Capture the cell that displays the provided text and extract its [x, y] central coordinate. 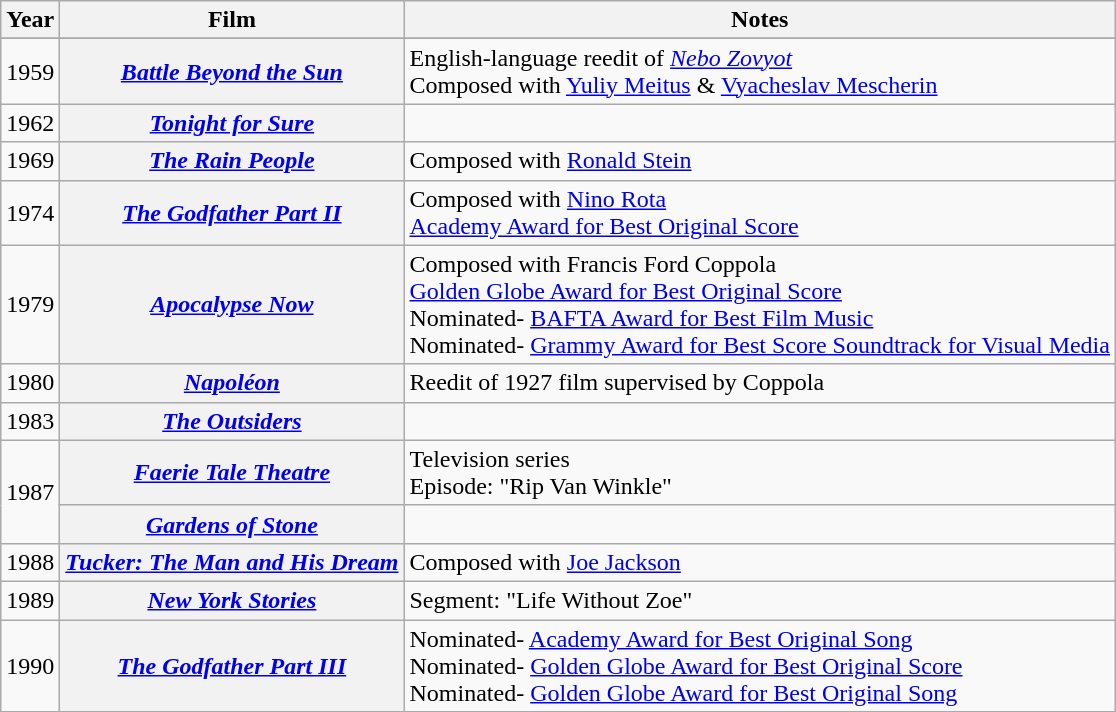
Tucker: The Man and His Dream [232, 562]
The Outsiders [232, 421]
1988 [30, 562]
Reedit of 1927 film supervised by Coppola [760, 383]
Composed with Ronald Stein [760, 161]
Segment: "Life Without Zoe" [760, 600]
1974 [30, 212]
Year [30, 20]
Notes [760, 20]
1980 [30, 383]
Gardens of Stone [232, 524]
1983 [30, 421]
Television seriesEpisode: "Rip Van Winkle" [760, 472]
Faerie Tale Theatre [232, 472]
Composed with Joe Jackson [760, 562]
1987 [30, 492]
1959 [30, 72]
Napoléon [232, 383]
The Godfather Part II [232, 212]
Composed with Nino RotaAcademy Award for Best Original Score [760, 212]
English-language reedit of Nebo ZovyotComposed with Yuliy Meitus & Vyacheslav Mescherin [760, 72]
1990 [30, 666]
The Rain People [232, 161]
Battle Beyond the Sun [232, 72]
New York Stories [232, 600]
1962 [30, 123]
1969 [30, 161]
The Godfather Part III [232, 666]
1979 [30, 304]
1989 [30, 600]
Film [232, 20]
Tonight for Sure [232, 123]
Apocalypse Now [232, 304]
